Provide the [X, Y] coordinate of the cell's center where the given text is located.  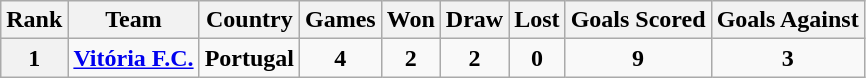
Team [134, 20]
Lost [537, 20]
Games [341, 20]
0 [537, 58]
Goals Against [788, 20]
Draw [474, 20]
Portugal [249, 58]
Goals Scored [638, 20]
1 [34, 58]
Won [410, 20]
Country [249, 20]
Vitória F.C. [134, 58]
3 [788, 58]
9 [638, 58]
Rank [34, 20]
4 [341, 58]
